Return [x, y] of the center of cell containing provided text 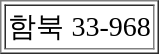
함북 33-968 [78, 26]
